Find where the given text appears and provide that cell's center as (X, Y) coordinate. 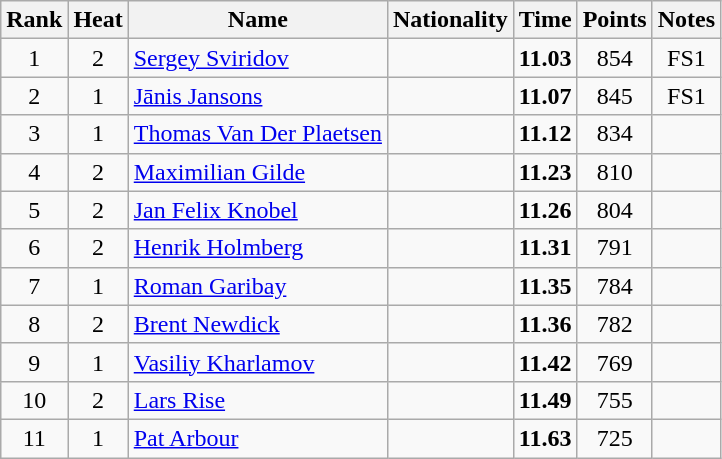
Maximilian Gilde (258, 172)
Pat Arbour (258, 438)
11.42 (545, 362)
Sergey Sviridov (258, 58)
4 (34, 172)
9 (34, 362)
11.12 (545, 134)
11 (34, 438)
Points (614, 20)
810 (614, 172)
782 (614, 324)
Vasiliy Kharlamov (258, 362)
11.31 (545, 248)
Name (258, 20)
Rank (34, 20)
854 (614, 58)
3 (34, 134)
11.35 (545, 286)
755 (614, 400)
11.07 (545, 96)
Time (545, 20)
Jan Felix Knobel (258, 210)
Heat (98, 20)
5 (34, 210)
11.03 (545, 58)
Roman Garibay (258, 286)
11.63 (545, 438)
834 (614, 134)
725 (614, 438)
11.36 (545, 324)
Notes (686, 20)
11.49 (545, 400)
Henrik Holmberg (258, 248)
10 (34, 400)
Brent Newdick (258, 324)
Nationality (450, 20)
Thomas Van Der Plaetsen (258, 134)
845 (614, 96)
11.23 (545, 172)
804 (614, 210)
6 (34, 248)
7 (34, 286)
769 (614, 362)
791 (614, 248)
8 (34, 324)
Jānis Jansons (258, 96)
Lars Rise (258, 400)
784 (614, 286)
11.26 (545, 210)
